From the cell containing the given text, extract its center point as (x, y) coordinate. 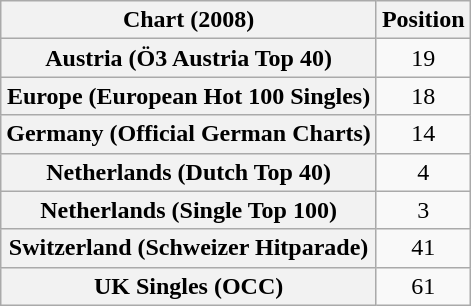
41 (423, 248)
3 (423, 210)
19 (423, 58)
Chart (2008) (189, 20)
Netherlands (Single Top 100) (189, 210)
Netherlands (Dutch Top 40) (189, 172)
Germany (Official German Charts) (189, 134)
18 (423, 96)
Switzerland (Schweizer Hitparade) (189, 248)
4 (423, 172)
61 (423, 286)
Position (423, 20)
UK Singles (OCC) (189, 286)
14 (423, 134)
Austria (Ö3 Austria Top 40) (189, 58)
Europe (European Hot 100 Singles) (189, 96)
